Find where the given text appears and provide that cell's center as (x, y) coordinate. 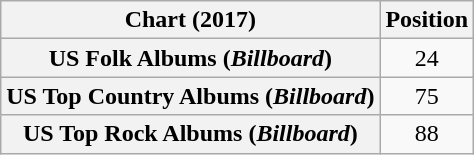
24 (427, 58)
US Top Rock Albums (Billboard) (190, 134)
US Top Country Albums (Billboard) (190, 96)
88 (427, 134)
Chart (2017) (190, 20)
US Folk Albums (Billboard) (190, 58)
Position (427, 20)
75 (427, 96)
